Scan for the cell matching the given text and deliver its [x, y] coordinate at center. 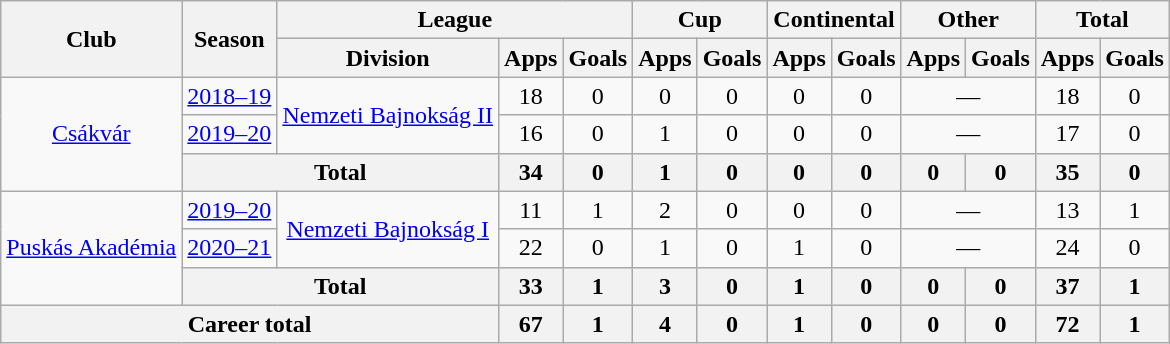
League [455, 20]
2018–19 [230, 96]
24 [1067, 248]
11 [531, 210]
4 [665, 324]
2 [665, 210]
13 [1067, 210]
Other [968, 20]
22 [531, 248]
67 [531, 324]
Puskás Akadémia [92, 248]
Continental [834, 20]
2020–21 [230, 248]
Nemzeti Bajnokság I [388, 229]
72 [1067, 324]
16 [531, 134]
33 [531, 286]
34 [531, 172]
Season [230, 39]
17 [1067, 134]
Nemzeti Bajnokság II [388, 115]
35 [1067, 172]
Cup [700, 20]
Club [92, 39]
37 [1067, 286]
Csákvár [92, 134]
3 [665, 286]
Division [388, 58]
Career total [250, 324]
